Scan for the cell matching the given text and deliver its (x, y) coordinate at center. 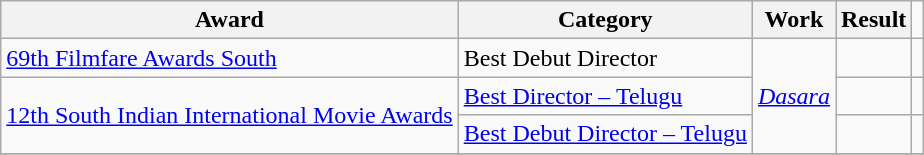
Best Debut Director – Telugu (605, 134)
Result (874, 20)
69th Filmfare Awards South (230, 58)
Dasara (794, 96)
12th South Indian International Movie Awards (230, 115)
Best Director – Telugu (605, 96)
Best Debut Director (605, 58)
Award (230, 20)
Category (605, 20)
Work (794, 20)
